Extract the (x, y) coordinate from the center of the cell holding the provided text.  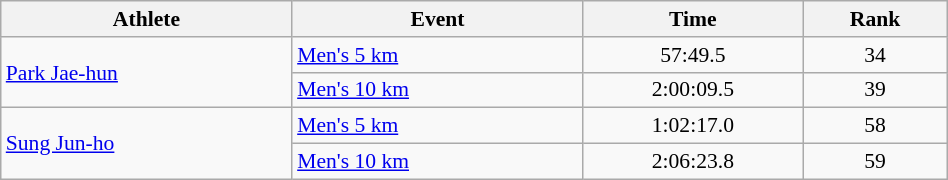
Sung Jun-ho (146, 144)
58 (875, 126)
Athlete (146, 19)
Park Jae-hun (146, 72)
Time (693, 19)
57:49.5 (693, 55)
59 (875, 162)
2:00:09.5 (693, 90)
Event (438, 19)
1:02:17.0 (693, 126)
34 (875, 55)
39 (875, 90)
Rank (875, 19)
2:06:23.8 (693, 162)
